Capture the cell that displays the provided text and extract its [X, Y] central coordinate. 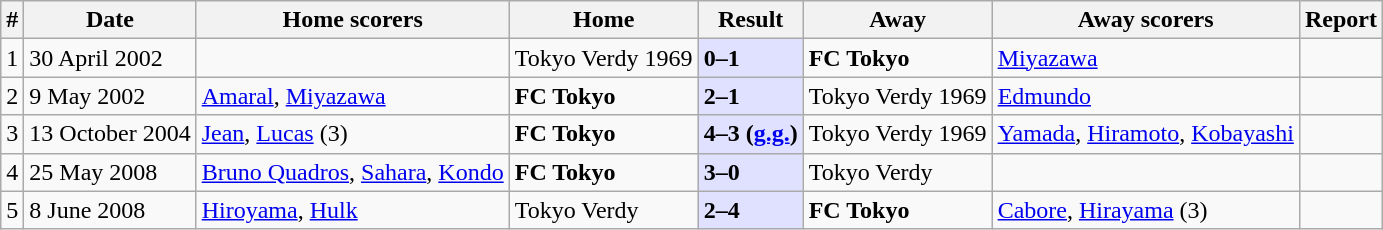
Hiroyama, Hulk [352, 210]
2–4 [750, 210]
Yamada, Hiramoto, Kobayashi [1146, 134]
3–0 [750, 172]
30 April 2002 [110, 58]
0–1 [750, 58]
9 May 2002 [110, 96]
8 June 2008 [110, 210]
Away scorers [1146, 20]
Cabore, Hirayama (3) [1146, 210]
4–3 (g.g.) [750, 134]
Jean, Lucas (3) [352, 134]
2–1 [750, 96]
2 [12, 96]
3 [12, 134]
Home [604, 20]
Amaral, Miyazawa [352, 96]
Miyazawa [1146, 58]
Home scorers [352, 20]
13 October 2004 [110, 134]
Result [750, 20]
4 [12, 172]
25 May 2008 [110, 172]
Edmundo [1146, 96]
Date [110, 20]
Bruno Quadros, Sahara, Kondo [352, 172]
5 [12, 210]
Away [898, 20]
# [12, 20]
Report [1340, 20]
1 [12, 58]
